Identify which cell holds the provided text, then report its (x, y) central coordinate. 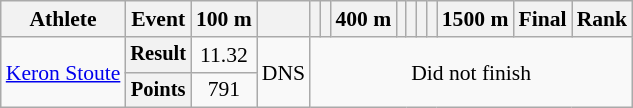
Did not finish (471, 72)
11.32 (224, 55)
1500 m (476, 19)
Keron Stoute (64, 72)
400 m (363, 19)
100 m (224, 19)
Event (158, 19)
Rank (602, 19)
Result (158, 55)
Final (542, 19)
791 (224, 90)
Athlete (64, 19)
Points (158, 90)
DNS (284, 72)
